Capture the cell that displays the provided text and extract its [x, y] central coordinate. 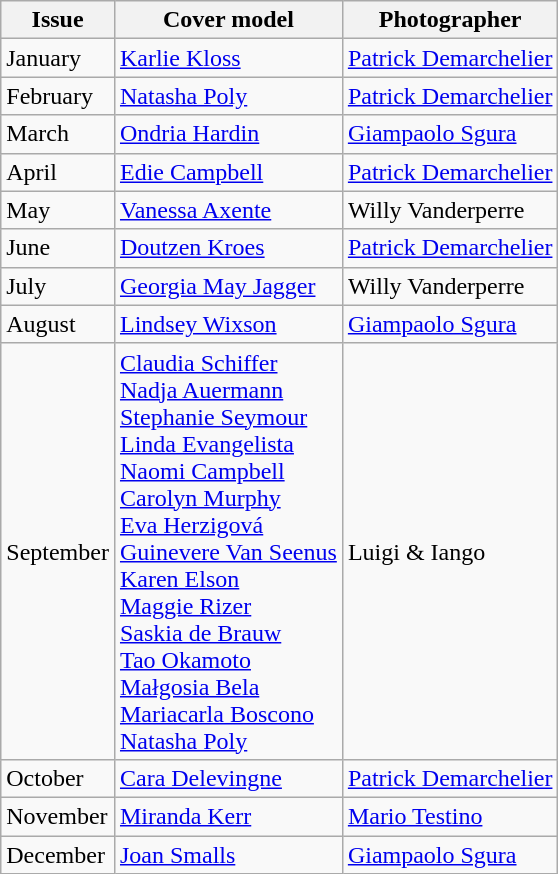
Lindsey Wixson [228, 324]
May [58, 210]
November [58, 816]
Cara Delevingne [228, 778]
March [58, 134]
Edie Campbell [228, 172]
January [58, 58]
August [58, 324]
Luigi & Iango [450, 551]
Vanessa Axente [228, 210]
Cover model [228, 20]
Photographer [450, 20]
Doutzen Kroes [228, 248]
Issue [58, 20]
June [58, 248]
Karlie Kloss [228, 58]
Joan Smalls [228, 855]
Georgia May Jagger [228, 286]
Ondria Hardin [228, 134]
Mario Testino [450, 816]
February [58, 96]
October [58, 778]
Miranda Kerr [228, 816]
Natasha Poly [228, 96]
July [58, 286]
September [58, 551]
December [58, 855]
April [58, 172]
